Locate the cell with the specified text and output its (x, y) center coordinate. 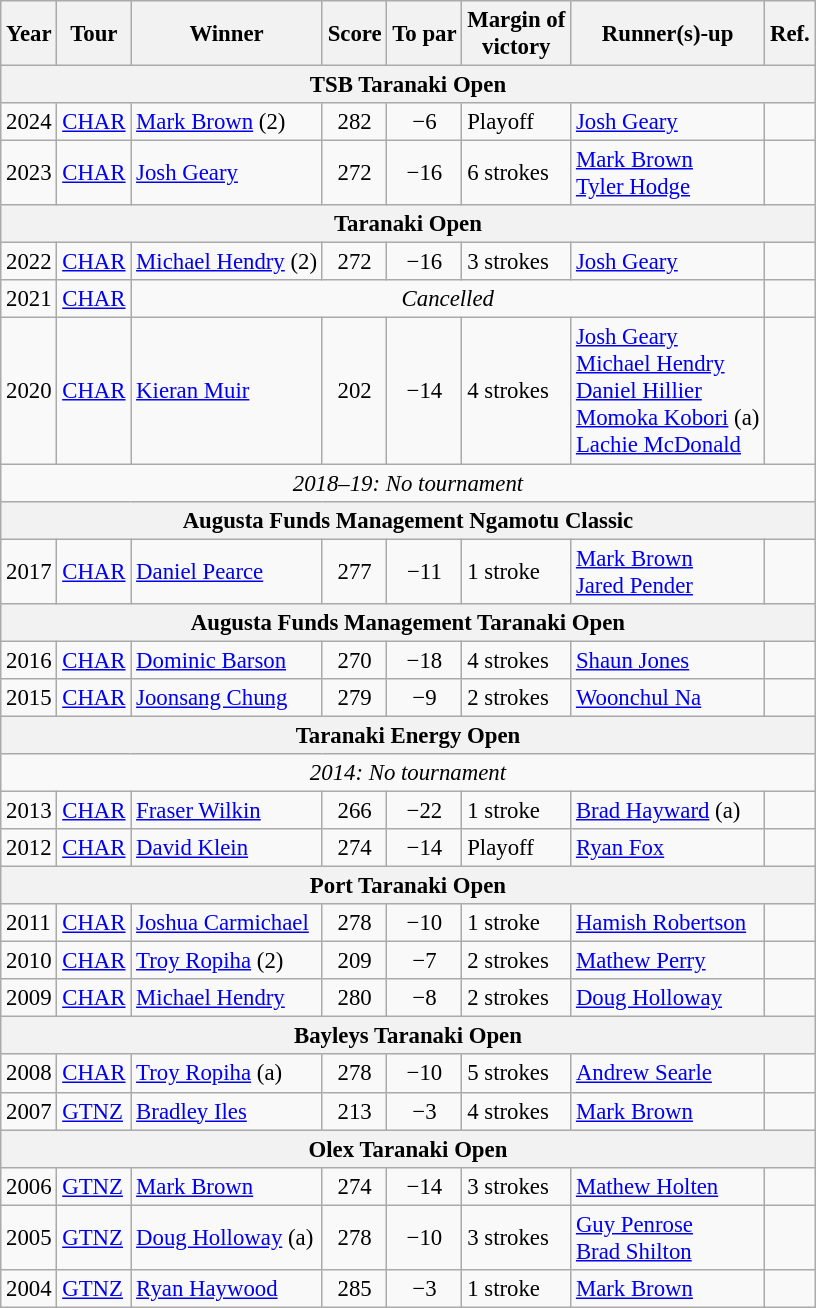
Mathew Holten (668, 1186)
David Klein (227, 848)
285 (354, 1289)
−22 (424, 810)
Joonsang Chung (227, 698)
Andrew Searle (668, 1074)
Score (354, 34)
−18 (424, 660)
277 (354, 572)
Kieran Muir (227, 391)
2015 (29, 698)
Port Taranaki Open (408, 886)
Mark Brown Jared Pender (668, 572)
Tour (94, 34)
Augusta Funds Management Ngamotu Classic (408, 520)
202 (354, 391)
Margin ofvictory (516, 34)
Hamish Robertson (668, 923)
−6 (424, 122)
Doug Holloway (668, 998)
To par (424, 34)
Michael Hendry (227, 998)
−8 (424, 998)
Ryan Fox (668, 848)
2011 (29, 923)
Taranaki Energy Open (408, 735)
280 (354, 998)
Shaun Jones (668, 660)
Runner(s)-up (668, 34)
2014: No tournament (408, 773)
209 (354, 961)
Daniel Pearce (227, 572)
270 (354, 660)
2007 (29, 1111)
Ref. (790, 34)
Dominic Barson (227, 660)
Troy Ropiha (a) (227, 1074)
−11 (424, 572)
Doug Holloway (a) (227, 1238)
TSB Taranaki Open (408, 85)
Year (29, 34)
2006 (29, 1186)
Olex Taranaki Open (408, 1149)
Josh Geary Michael Hendry Daniel Hillier Momoka Kobori (a) Lachie McDonald (668, 391)
Ryan Haywood (227, 1289)
Brad Hayward (a) (668, 810)
2018–19: No tournament (408, 483)
Taranaki Open (408, 224)
Mark Brown Tyler Hodge (668, 174)
6 strokes (516, 174)
2004 (29, 1289)
Mark Brown (2) (227, 122)
2010 (29, 961)
279 (354, 698)
Troy Ropiha (2) (227, 961)
Guy Penrose Brad Shilton (668, 1238)
2013 (29, 810)
282 (354, 122)
Bradley Iles (227, 1111)
213 (354, 1111)
Joshua Carmichael (227, 923)
2009 (29, 998)
5 strokes (516, 1074)
Fraser Wilkin (227, 810)
2008 (29, 1074)
2024 (29, 122)
Winner (227, 34)
Bayleys Taranaki Open (408, 1036)
2017 (29, 572)
2016 (29, 660)
2005 (29, 1238)
2023 (29, 174)
Augusta Funds Management Taranaki Open (408, 622)
Mathew Perry (668, 961)
−9 (424, 698)
2021 (29, 299)
2020 (29, 391)
2012 (29, 848)
Woonchul Na (668, 698)
2022 (29, 262)
−7 (424, 961)
266 (354, 810)
Michael Hendry (2) (227, 262)
Cancelled (448, 299)
